Locate the cell with the specified text and output its [x, y] center coordinate. 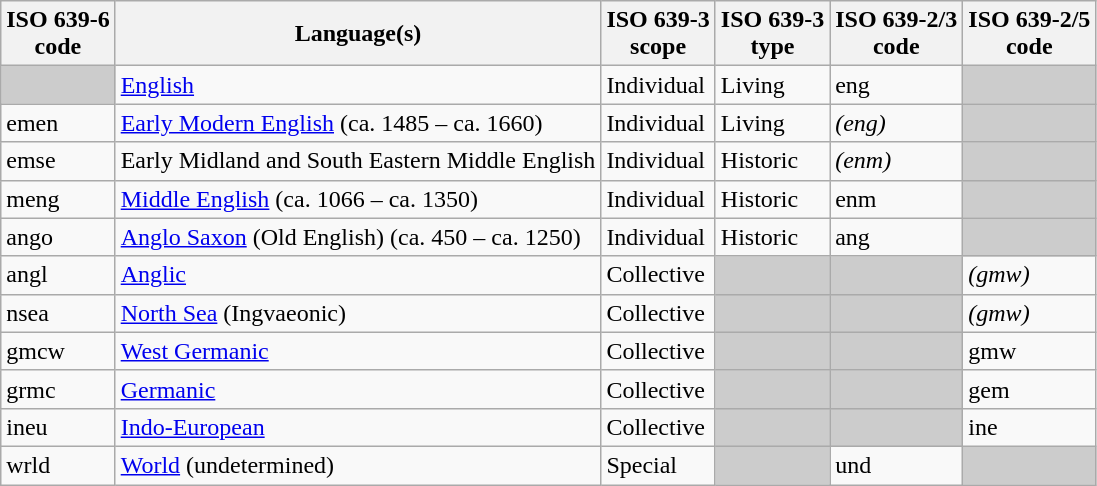
und [896, 465]
Early Midland and South Eastern Middle English [358, 161]
ineu [58, 427]
ine [1030, 427]
gmcw [58, 351]
ISO 639-2/3 code [896, 34]
ISO 639-3 type [772, 34]
Language(s) [358, 34]
ISO 639-6 code [58, 34]
wrld [58, 465]
gmw [1030, 351]
nsea [58, 313]
eng [896, 85]
angl [58, 275]
ISO 639-2/5 code [1030, 34]
Middle English (ca. 1066 – ca. 1350) [358, 199]
West Germanic [358, 351]
ang [896, 237]
emse [58, 161]
North Sea (Ingvaeonic) [358, 313]
ango [58, 237]
World (undetermined) [358, 465]
meng [58, 199]
Anglic [358, 275]
Germanic [358, 389]
Indo-European [358, 427]
emen [58, 123]
Anglo Saxon (Old English) (ca. 450 – ca. 1250) [358, 237]
ISO 639-3 scope [658, 34]
(enm) [896, 161]
gem [1030, 389]
English [358, 85]
Special [658, 465]
grmc [58, 389]
enm [896, 199]
Early Modern English (ca. 1485 – ca. 1660) [358, 123]
(eng) [896, 123]
